Return the (x, y) coordinate for the center point of the cell that contains the specified text.  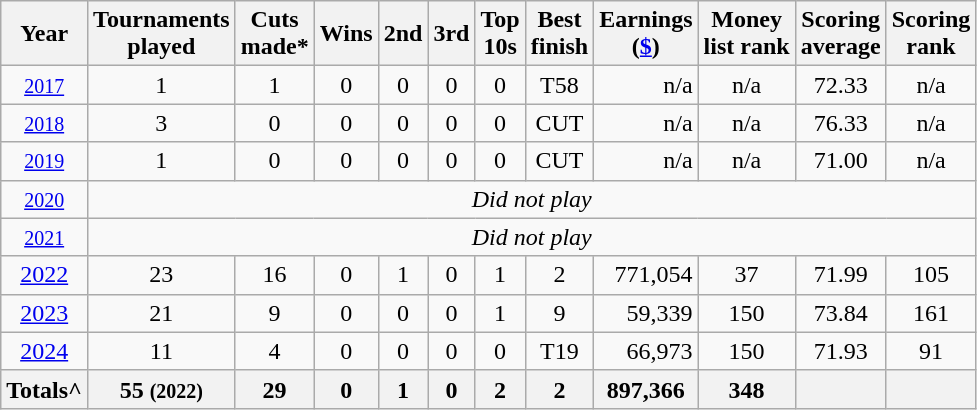
29 (274, 389)
T19 (559, 351)
37 (746, 275)
Totals^ (44, 389)
16 (274, 275)
2017 (44, 85)
Best finish (559, 34)
2020 (44, 199)
Moneylist rank (746, 34)
Earnings($) (646, 34)
23 (162, 275)
2018 (44, 123)
Scoringrank (931, 34)
72.33 (840, 85)
Year (44, 34)
161 (931, 313)
Top 10s (500, 34)
105 (931, 275)
2024 (44, 351)
59,339 (646, 313)
Tournaments played (162, 34)
2023 (44, 313)
Scoring average (840, 34)
2nd (403, 34)
76.33 (840, 123)
Wins (346, 34)
2022 (44, 275)
897,366 (646, 389)
91 (931, 351)
73.84 (840, 313)
11 (162, 351)
2021 (44, 237)
348 (746, 389)
T58 (559, 85)
71.99 (840, 275)
4 (274, 351)
71.00 (840, 161)
2019 (44, 161)
55 (2022) (162, 389)
71.93 (840, 351)
Cuts made* (274, 34)
66,973 (646, 351)
771,054 (646, 275)
3 (162, 123)
21 (162, 313)
3rd (452, 34)
